Find where the given text appears and provide that cell's center as (X, Y) coordinate. 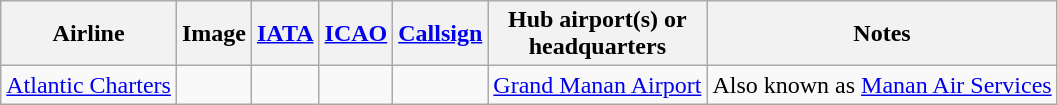
Notes (882, 34)
Image (214, 34)
Grand Manan Airport (598, 85)
Hub airport(s) orheadquarters (598, 34)
ICAO (356, 34)
Atlantic Charters (89, 85)
Also known as Manan Air Services (882, 85)
IATA (285, 34)
Airline (89, 34)
Callsign (440, 34)
